Return the (X, Y) coordinate for the center point of the cell that contains the specified text.  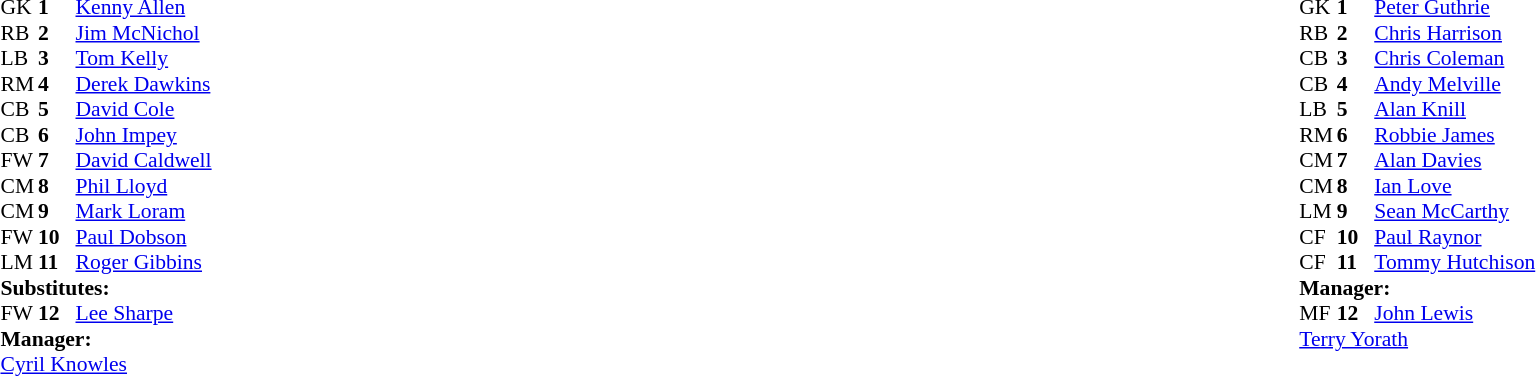
Chris Coleman (1454, 59)
Tommy Hutchison (1454, 263)
Tom Kelly (144, 59)
Chris Harrison (1454, 33)
Derek Dawkins (144, 84)
Paul Dobson (144, 237)
MF (1318, 313)
Mark Loram (144, 211)
Alan Davies (1454, 161)
Paul Raynor (1454, 237)
Robbie James (1454, 135)
Ian Love (1454, 186)
John Impey (144, 135)
Roger Gibbins (144, 263)
Phil Lloyd (144, 186)
Substitutes: (106, 288)
Alan Knill (1454, 109)
John Lewis (1454, 313)
David Cole (144, 109)
Jim McNichol (144, 33)
Terry Yorath (1417, 339)
David Caldwell (144, 161)
Andy Melville (1454, 84)
Sean McCarthy (1454, 211)
Lee Sharpe (144, 313)
